Find where the given text appears and provide that cell's center as (x, y) coordinate. 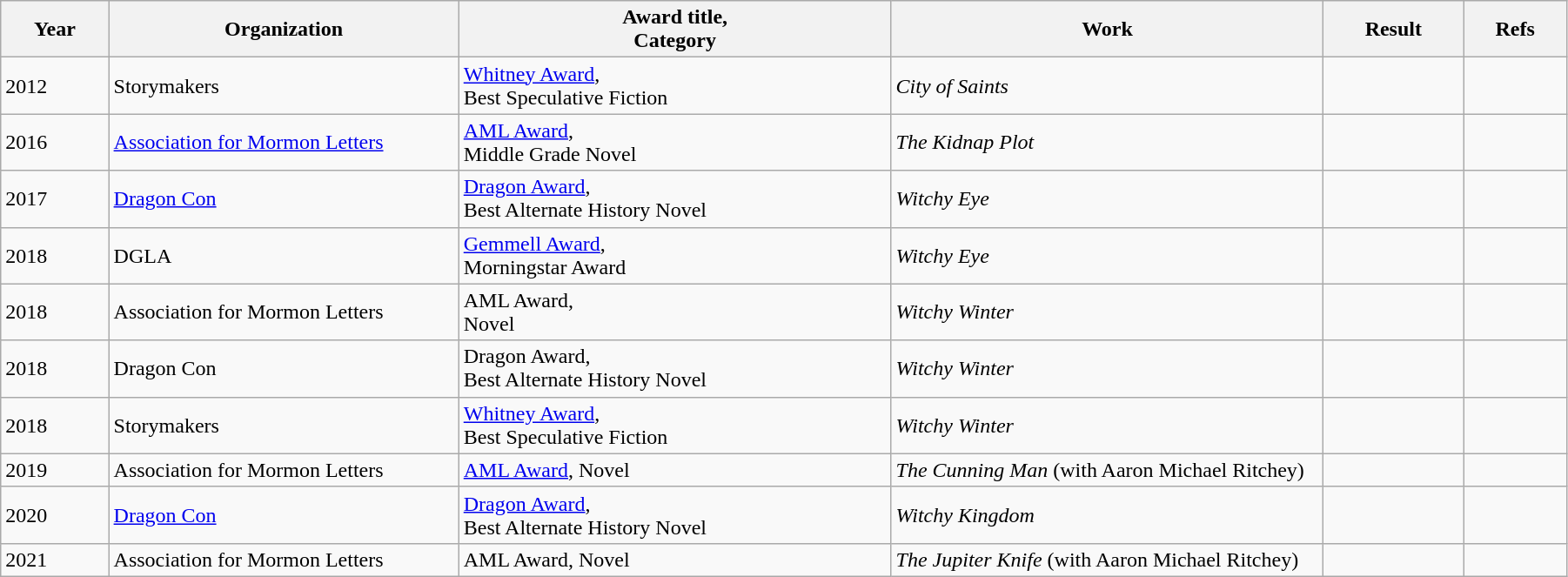
The Jupiter Knife (with Aaron Michael Ritchey) (1107, 560)
2017 (55, 198)
The Cunning Man (with Aaron Michael Ritchey) (1107, 470)
Organization (284, 30)
The Kidnap Plot (1107, 143)
2020 (55, 515)
Result (1394, 30)
2016 (55, 143)
City of Saints (1107, 85)
Witchy Kingdom (1107, 515)
AML Award,Novel (675, 312)
DGLA (284, 256)
2021 (55, 560)
Refs (1516, 30)
2012 (55, 85)
Work (1107, 30)
Award title,Category (675, 30)
2019 (55, 470)
Year (55, 30)
AML Award,Middle Grade Novel (675, 143)
Gemmell Award,Morningstar Award (675, 256)
